Return [x, y] of the center of cell containing provided text 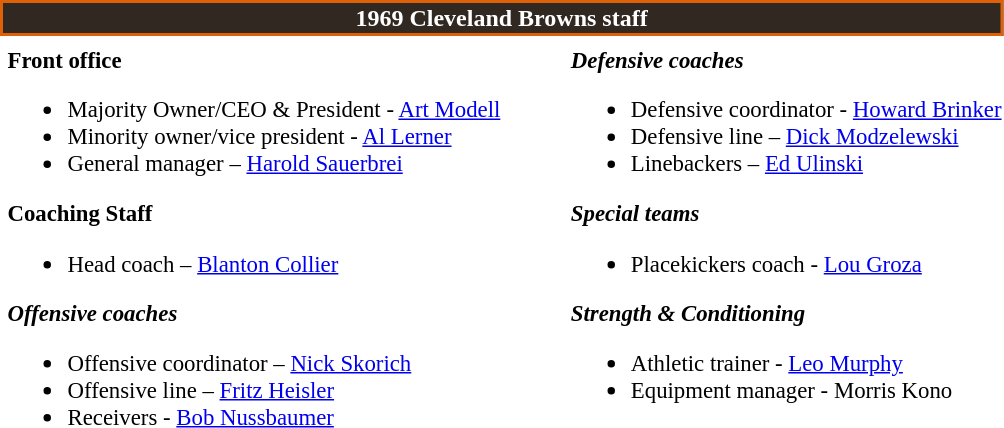
1969 Cleveland Browns staff [502, 18]
